Pinpoint the cell where the given text exists, returning its (X, Y) midpoint coordinate. 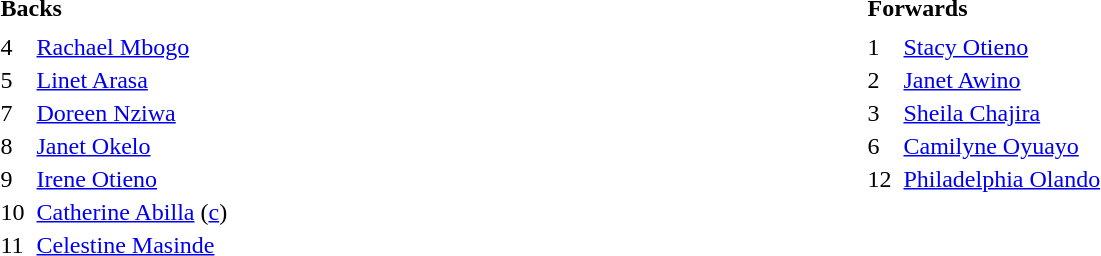
Catherine Abilla (c) (449, 212)
6 (882, 146)
Janet Okelo (449, 146)
Linet Arasa (449, 80)
2 (882, 80)
3 (882, 113)
Doreen Nziwa (449, 113)
Irene Otieno (449, 179)
12 (882, 179)
Rachael Mbogo (449, 47)
1 (882, 47)
